Detect which cell encompasses the target text, then output its [x, y] center coordinate. 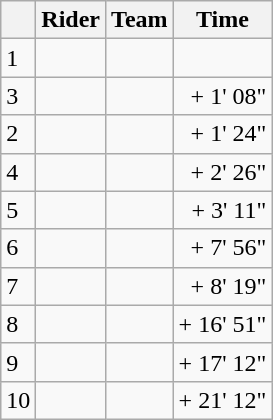
Team [140, 20]
+ 8' 19" [222, 286]
+ 3' 11" [222, 210]
+ 1' 24" [222, 134]
+ 1' 08" [222, 96]
+ 7' 56" [222, 248]
2 [18, 134]
+ 2' 26" [222, 172]
10 [18, 400]
1 [18, 58]
6 [18, 248]
8 [18, 324]
5 [18, 210]
+ 21' 12" [222, 400]
3 [18, 96]
+ 17' 12" [222, 362]
9 [18, 362]
4 [18, 172]
Rider [71, 20]
+ 16' 51" [222, 324]
7 [18, 286]
Time [222, 20]
